Capture the cell that displays the provided text and extract its (x, y) central coordinate. 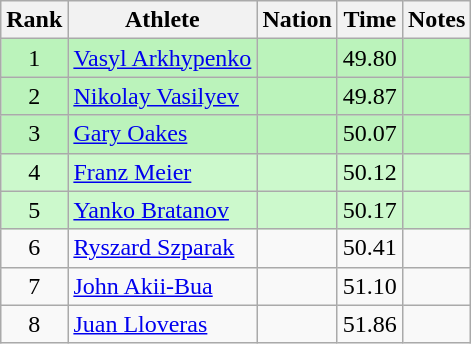
4 (34, 172)
Yanko Bratanov (162, 210)
6 (34, 248)
50.07 (370, 134)
Time (370, 20)
Athlete (162, 20)
1 (34, 58)
2 (34, 96)
Gary Oakes (162, 134)
49.87 (370, 96)
5 (34, 210)
51.86 (370, 324)
Ryszard Szparak (162, 248)
7 (34, 286)
49.80 (370, 58)
Juan Lloveras (162, 324)
8 (34, 324)
50.17 (370, 210)
50.41 (370, 248)
51.10 (370, 286)
Rank (34, 20)
Franz Meier (162, 172)
3 (34, 134)
50.12 (370, 172)
Nikolay Vasilyev (162, 96)
Nation (297, 20)
Notes (436, 20)
Vasyl Arkhypenko (162, 58)
John Akii-Bua (162, 286)
